Determine the (X, Y) coordinate at the center of the cell enclosing the given text.  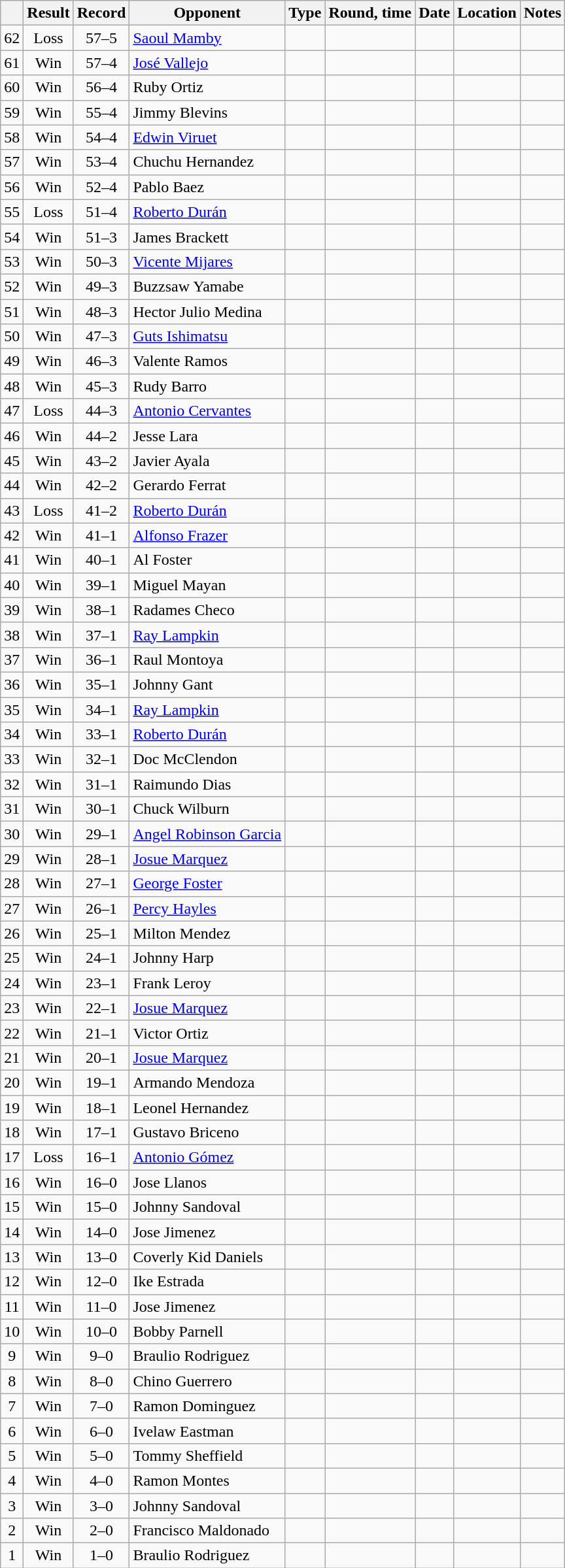
Opponent (207, 13)
Date (434, 13)
3 (12, 1505)
55 (12, 212)
30 (12, 834)
62 (12, 38)
34 (12, 735)
57–5 (101, 38)
54–4 (101, 137)
15 (12, 1207)
Location (487, 13)
16 (12, 1182)
57 (12, 162)
52–4 (101, 187)
14–0 (101, 1232)
37–1 (101, 635)
42 (12, 535)
51–3 (101, 237)
19–1 (101, 1082)
43–2 (101, 461)
21 (12, 1058)
10 (12, 1331)
6 (12, 1431)
Al Foster (207, 560)
Gerardo Ferrat (207, 486)
José Vallejo (207, 63)
33–1 (101, 735)
9 (12, 1356)
56–4 (101, 88)
Ike Estrada (207, 1282)
11 (12, 1307)
33 (12, 759)
31 (12, 809)
2–0 (101, 1531)
34–1 (101, 709)
61 (12, 63)
Hector Julio Medina (207, 312)
Gustavo Briceno (207, 1133)
20–1 (101, 1058)
George Foster (207, 884)
Radames Checo (207, 610)
30–1 (101, 809)
22 (12, 1033)
25 (12, 958)
31–1 (101, 784)
Pablo Baez (207, 187)
50 (12, 337)
Ivelaw Eastman (207, 1431)
15–0 (101, 1207)
Frank Leroy (207, 983)
8–0 (101, 1381)
13–0 (101, 1257)
Chuchu Hernandez (207, 162)
59 (12, 112)
47 (12, 411)
Milton Mendez (207, 933)
Johnny Harp (207, 958)
Round, time (370, 13)
16–1 (101, 1158)
49 (12, 361)
46 (12, 436)
55–4 (101, 112)
Notes (542, 13)
27 (12, 909)
29 (12, 859)
20 (12, 1082)
57–4 (101, 63)
5–0 (101, 1456)
12 (12, 1282)
52 (12, 286)
37 (12, 659)
40 (12, 585)
Guts Ishimatsu (207, 337)
Result (48, 13)
58 (12, 137)
Angel Robinson Garcia (207, 834)
35–1 (101, 684)
40–1 (101, 560)
4–0 (101, 1480)
24 (12, 983)
1–0 (101, 1556)
Ramon Montes (207, 1480)
16–0 (101, 1182)
Francisco Maldonado (207, 1531)
12–0 (101, 1282)
53–4 (101, 162)
32 (12, 784)
42–2 (101, 486)
45–3 (101, 386)
48 (12, 386)
46–3 (101, 361)
Valente Ramos (207, 361)
Buzzsaw Yamabe (207, 286)
Tommy Sheffield (207, 1456)
27–1 (101, 884)
54 (12, 237)
18 (12, 1133)
Bobby Parnell (207, 1331)
7 (12, 1406)
Percy Hayles (207, 909)
Armando Mendoza (207, 1082)
39 (12, 610)
5 (12, 1456)
13 (12, 1257)
22–1 (101, 1008)
25–1 (101, 933)
Ruby Ortiz (207, 88)
Antonio Cervantes (207, 411)
50–3 (101, 261)
29–1 (101, 834)
Jose Llanos (207, 1182)
41–1 (101, 535)
Record (101, 13)
19 (12, 1108)
38–1 (101, 610)
Jimmy Blevins (207, 112)
10–0 (101, 1331)
14 (12, 1232)
44–3 (101, 411)
Coverly Kid Daniels (207, 1257)
Chuck Wilburn (207, 809)
23–1 (101, 983)
38 (12, 635)
17–1 (101, 1133)
11–0 (101, 1307)
3–0 (101, 1505)
4 (12, 1480)
Antonio Gómez (207, 1158)
8 (12, 1381)
18–1 (101, 1108)
James Brackett (207, 237)
36 (12, 684)
21–1 (101, 1033)
Ramon Dominguez (207, 1406)
56 (12, 187)
41–2 (101, 510)
Doc McClendon (207, 759)
26 (12, 933)
45 (12, 461)
32–1 (101, 759)
48–3 (101, 312)
24–1 (101, 958)
39–1 (101, 585)
Jesse Lara (207, 436)
28 (12, 884)
49–3 (101, 286)
28–1 (101, 859)
60 (12, 88)
Type (305, 13)
6–0 (101, 1431)
Raimundo Dias (207, 784)
Rudy Barro (207, 386)
17 (12, 1158)
9–0 (101, 1356)
23 (12, 1008)
51 (12, 312)
Raul Montoya (207, 659)
36–1 (101, 659)
47–3 (101, 337)
53 (12, 261)
Edwin Viruet (207, 137)
Saoul Mamby (207, 38)
Leonel Hernandez (207, 1108)
1 (12, 1556)
2 (12, 1531)
44 (12, 486)
35 (12, 709)
Johnny Gant (207, 684)
26–1 (101, 909)
51–4 (101, 212)
Victor Ortiz (207, 1033)
Javier Ayala (207, 461)
44–2 (101, 436)
41 (12, 560)
Vicente Mijares (207, 261)
Chino Guerrero (207, 1381)
Miguel Mayan (207, 585)
Alfonso Frazer (207, 535)
43 (12, 510)
7–0 (101, 1406)
